Return [X, Y] of the center of cell containing provided text 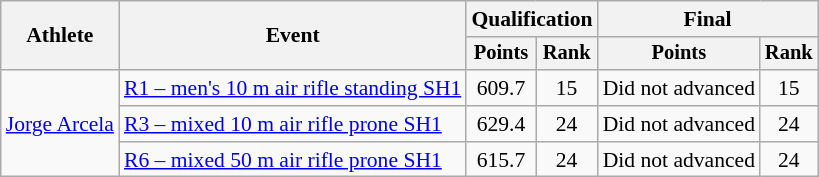
609.7 [500, 88]
Athlete [60, 36]
629.4 [500, 124]
R3 – mixed 10 m air rifle prone SH1 [292, 124]
Final [708, 19]
Jorge Arcela [60, 124]
Qualification [532, 19]
R1 – men's 10 m air rifle standing SH1 [292, 88]
Event [292, 36]
